Extract the [X, Y] coordinate from the center of the cell holding the provided text.  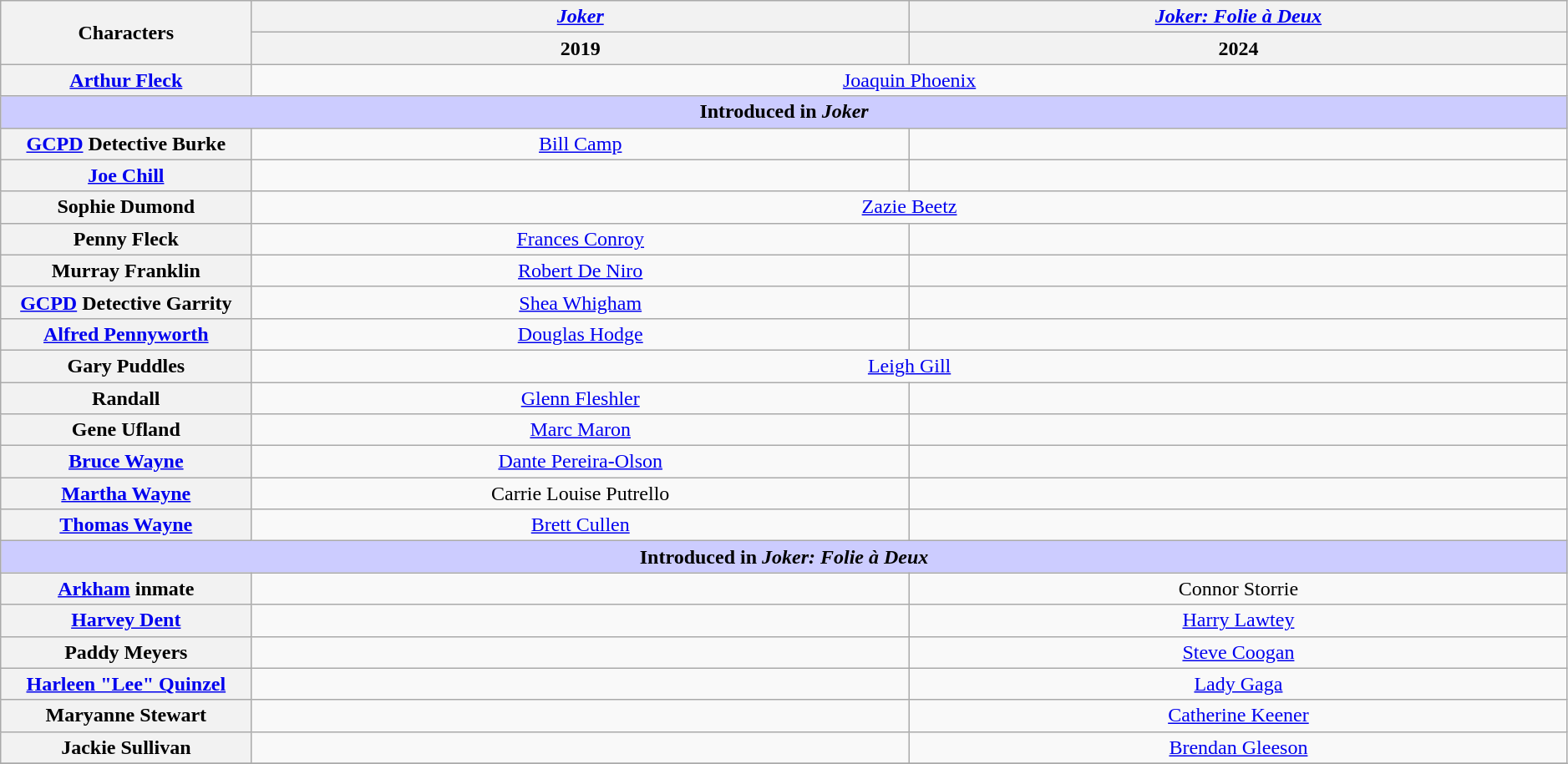
Catherine Keener [1239, 716]
Bill Camp [581, 144]
Thomas Wayne [126, 525]
Connor Storrie [1239, 589]
Carrie Louise Putrello [581, 493]
Gary Puddles [126, 366]
Introduced in Joker: Folie à Deux [784, 557]
2019 [581, 48]
Dante Pereira-Olson [581, 462]
Frances Conroy [581, 239]
Introduced in Joker [784, 112]
Brett Cullen [581, 525]
GCPD Detective Garrity [126, 302]
Brendan Gleeson [1239, 747]
Douglas Hodge [581, 334]
Murray Franklin [126, 271]
Arkham inmate [126, 589]
Robert De Niro [581, 271]
Paddy Meyers [126, 652]
Joe Chill [126, 175]
GCPD Detective Burke [126, 144]
Harleen "Lee" Quinzel [126, 684]
Sophie Dumond [126, 207]
Joker [581, 17]
Gene Ufland [126, 430]
Harry Lawtey [1239, 620]
Arthur Fleck [126, 80]
Jackie Sullivan [126, 747]
Characters [126, 33]
Martha Wayne [126, 493]
Zazie Beetz [909, 207]
Leigh Gill [909, 366]
Alfred Pennyworth [126, 334]
Joaquin Phoenix [909, 80]
Marc Maron [581, 430]
Shea Whigham [581, 302]
Steve Coogan [1239, 652]
Lady Gaga [1239, 684]
Glenn Fleshler [581, 398]
Maryanne Stewart [126, 716]
Joker: Folie à Deux [1239, 17]
Randall [126, 398]
Penny Fleck [126, 239]
2024 [1239, 48]
Harvey Dent [126, 620]
Bruce Wayne [126, 462]
